Extract the [x, y] coordinate from the center of the cell holding the provided text.  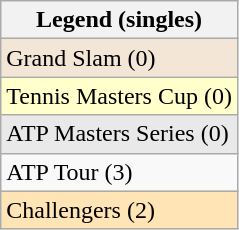
Tennis Masters Cup (0) [120, 96]
Grand Slam (0) [120, 58]
Legend (singles) [120, 20]
ATP Masters Series (0) [120, 134]
Challengers (2) [120, 210]
ATP Tour (3) [120, 172]
